Extract the [X, Y] coordinate from the center of the cell holding the provided text.  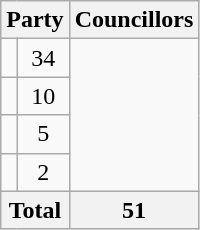
Party [35, 20]
2 [43, 172]
Total [35, 210]
34 [43, 58]
5 [43, 134]
51 [134, 210]
Councillors [134, 20]
10 [43, 96]
